Return (X, Y) of the center of cell containing provided text 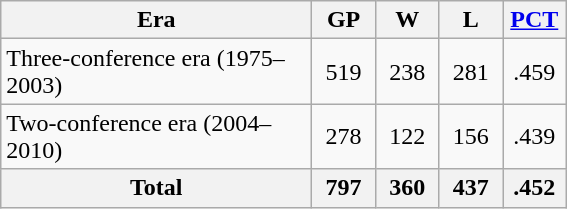
Three-conference era (1975–2003) (156, 72)
GP (344, 20)
122 (407, 136)
519 (344, 72)
Total (156, 188)
281 (471, 72)
.439 (534, 136)
437 (471, 188)
.459 (534, 72)
797 (344, 188)
L (471, 20)
360 (407, 188)
PCT (534, 20)
.452 (534, 188)
238 (407, 72)
Era (156, 20)
156 (471, 136)
Two-conference era (2004–2010) (156, 136)
W (407, 20)
278 (344, 136)
